Capture the cell that displays the provided text and extract its [X, Y] central coordinate. 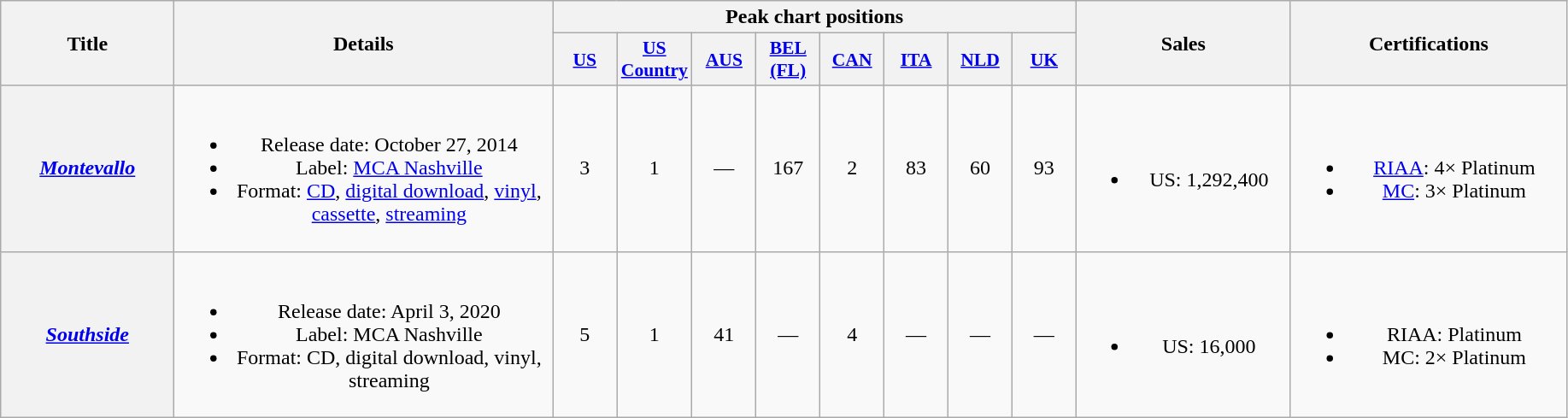
AUS [725, 60]
RIAA: 4× PlatinumMC: 3× Platinum [1429, 168]
Release date: April 3, 2020Label: MCA NashvilleFormat: CD, digital download, vinyl, streaming [364, 334]
US [584, 60]
Peak chart positions [814, 17]
Southside [87, 334]
NLD [981, 60]
Montevallo [87, 168]
60 [981, 168]
41 [725, 334]
5 [584, 334]
2 [853, 168]
3 [584, 168]
4 [853, 334]
USCountry [655, 60]
CAN [853, 60]
BEL(FL) [788, 60]
Details [364, 43]
US: 1,292,400 [1183, 168]
US: 16,000 [1183, 334]
UK [1044, 60]
83 [916, 168]
93 [1044, 168]
167 [788, 168]
Certifications [1429, 43]
Release date: October 27, 2014Label: MCA NashvilleFormat: CD, digital download, vinyl, cassette, streaming [364, 168]
Sales [1183, 43]
RIAA: PlatinumMC: 2× Platinum [1429, 334]
Title [87, 43]
ITA [916, 60]
